Search for the cell housing the specified text and yield its (X, Y) center coordinate. 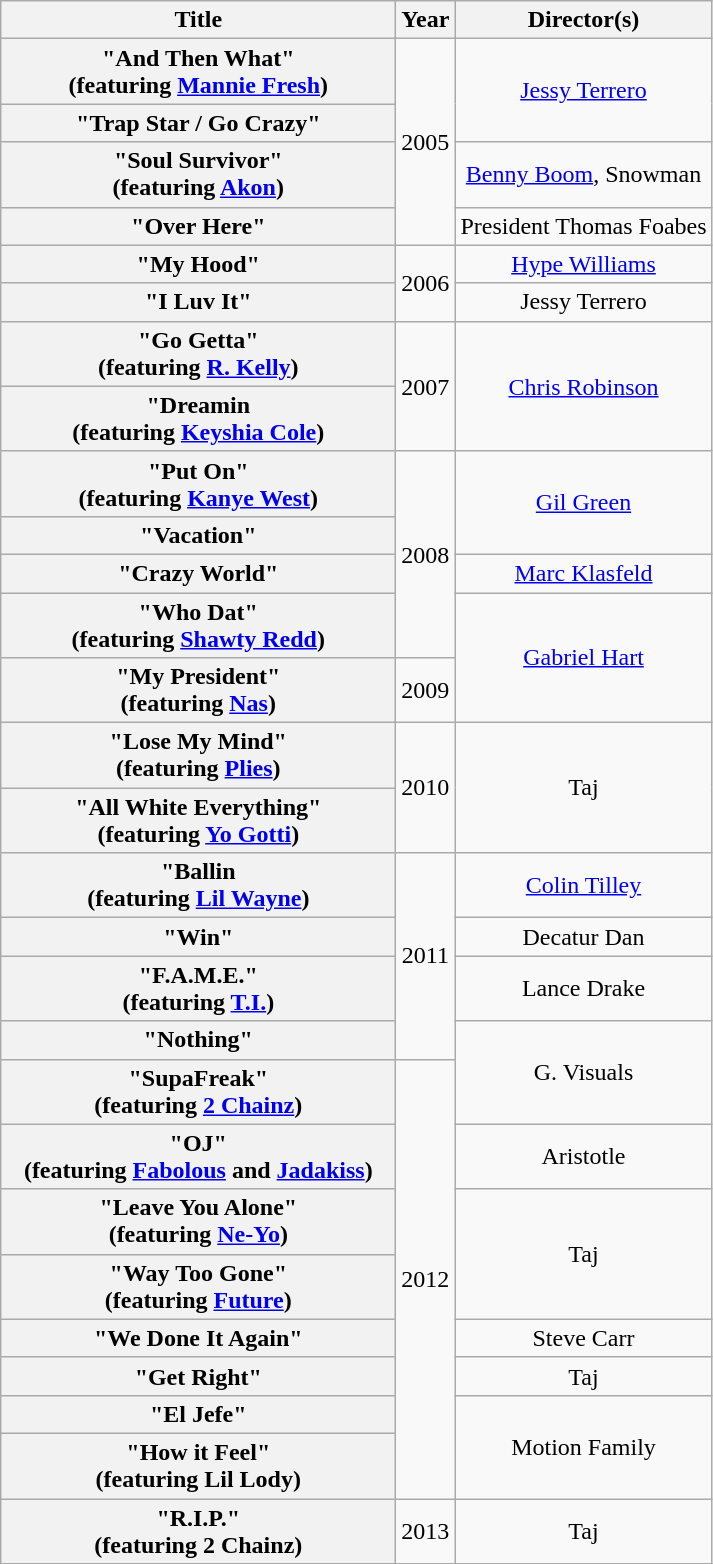
Colin Tilley (584, 886)
"Go Getta"(featuring R. Kelly) (198, 354)
"And Then What"(featuring Mannie Fresh) (198, 72)
Chris Robinson (584, 386)
Hype Williams (584, 264)
"Soul Survivor"(featuring Akon) (198, 174)
2008 (426, 554)
Motion Family (584, 1446)
Gabriel Hart (584, 657)
2007 (426, 386)
2005 (426, 142)
"My Hood" (198, 264)
"Win" (198, 937)
"El Jefe" (198, 1414)
Steve Carr (584, 1338)
2006 (426, 283)
"Vacation" (198, 535)
Lance Drake (584, 988)
2011 (426, 956)
"Ballin(featuring Lil Wayne) (198, 886)
"Leave You Alone"(featuring Ne-Yo) (198, 1222)
"Nothing" (198, 1040)
"Dreamin(featuring Keyshia Cole) (198, 418)
"Who Dat"(featuring Shawty Redd) (198, 624)
"We Done It Again" (198, 1338)
2013 (426, 1530)
G. Visuals (584, 1072)
Benny Boom, Snowman (584, 174)
Decatur Dan (584, 937)
"I Luv It" (198, 302)
"Way Too Gone"(featuring Future) (198, 1286)
"Lose My Mind"(featuring Plies) (198, 756)
"Over Here" (198, 226)
"R.I.P."(featuring 2 Chainz) (198, 1530)
Marc Klasfeld (584, 573)
"How it Feel"(featuring Lil Lody) (198, 1466)
"F.A.M.E."(featuring T.I.) (198, 988)
Aristotle (584, 1156)
Director(s) (584, 20)
Year (426, 20)
2012 (426, 1279)
"Crazy World" (198, 573)
2009 (426, 690)
"OJ"(featuring Fabolous and Jadakiss) (198, 1156)
Title (198, 20)
"Get Right" (198, 1376)
Gil Green (584, 502)
2010 (426, 788)
President Thomas Foabes (584, 226)
"Trap Star / Go Crazy" (198, 123)
"My President"(featuring Nas) (198, 690)
"Put On"(featuring Kanye West) (198, 484)
"SupaFreak"(featuring 2 Chainz) (198, 1092)
"All White Everything"(featuring Yo Gotti) (198, 820)
